Return the (x, y) coordinate for the center point of the cell that contains the specified text.  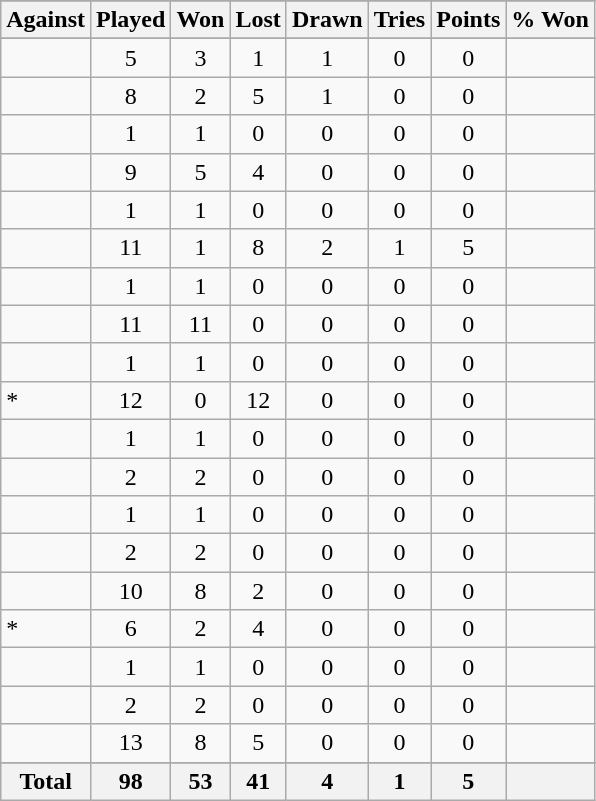
Against (46, 20)
41 (258, 781)
10 (130, 591)
Played (130, 20)
Points (468, 20)
Total (46, 781)
13 (130, 743)
Lost (258, 20)
9 (130, 172)
53 (200, 781)
3 (200, 58)
% Won (550, 20)
Drawn (327, 20)
Won (200, 20)
6 (130, 629)
98 (130, 781)
Tries (400, 20)
